Provide the (x, y) coordinate of the cell's center where the given text is located.  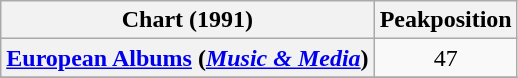
Chart (1991) (188, 20)
European Albums (Music & Media) (188, 58)
47 (446, 58)
Peakposition (446, 20)
